For the text-containing cell, return its midpoint in (X, Y) coordinate format. 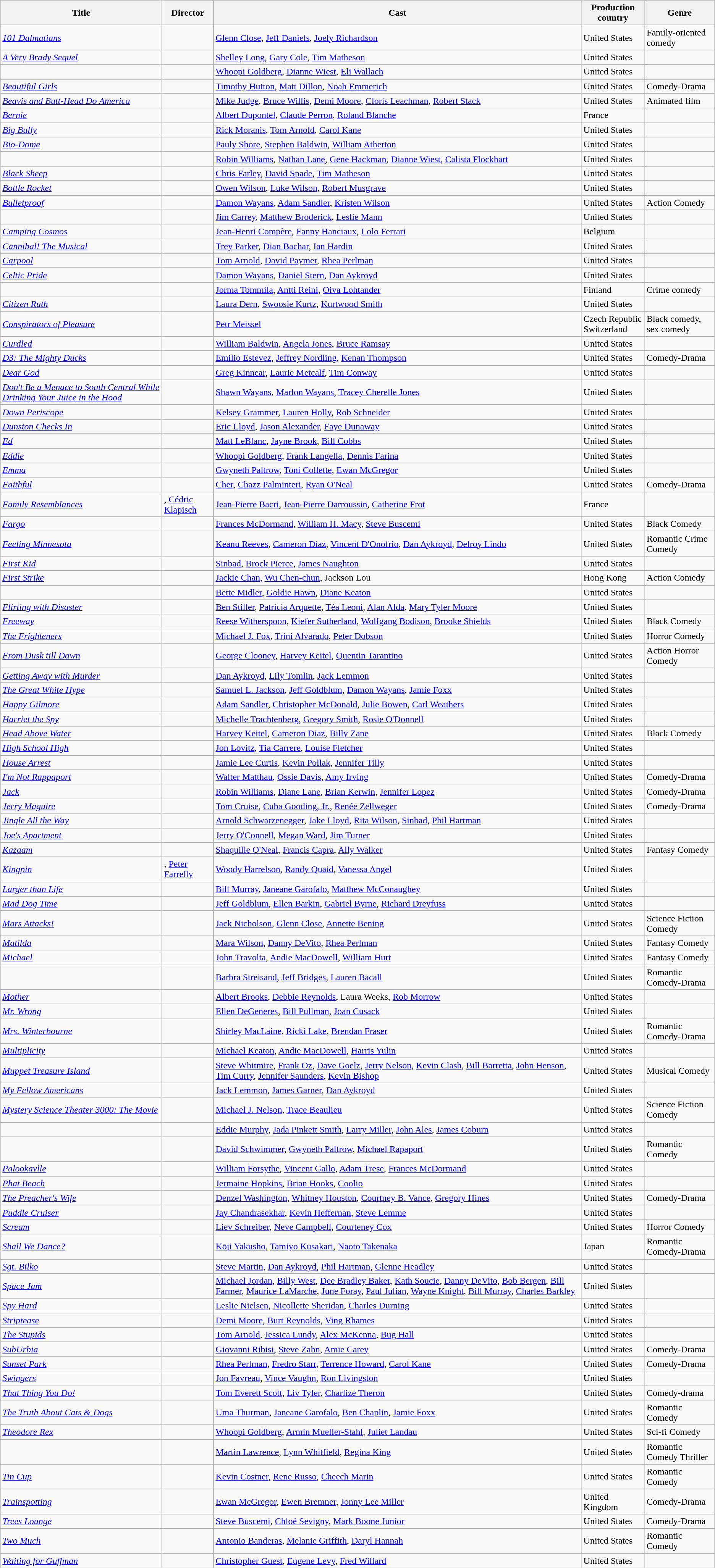
Space Jam (81, 1286)
Cher, Chazz Palminteri, Ryan O'Neal (397, 485)
Denzel Washington, Whitney Houston, Courtney B. Vance, Gregory Hines (397, 1198)
Matilda (81, 943)
Adam Sandler, Christopher McDonald, Julie Bowen, Carl Weathers (397, 704)
Musical Comedy (680, 1070)
Jon Favreau, Vince Vaughn, Ron Livingston (397, 1378)
Romantic Crime Comedy (680, 544)
Bio-Dome (81, 144)
From Dusk till Dawn (81, 656)
That Thing You Do! (81, 1393)
Trees Lounge (81, 1521)
Emilio Estevez, Jeffrey Nordling, Kenan Thompson (397, 358)
Keanu Reeves, Cameron Diaz, Vincent D'Onofrio, Dan Aykroyd, Delroy Lindo (397, 544)
Faithful (81, 485)
, Cédric Klapisch (188, 505)
Shirley MacLaine, Ricki Lake, Brendan Fraser (397, 1031)
Damon Wayans, Adam Sandler, Kristen Wilson (397, 203)
Shall We Dance? (81, 1247)
Feeling Minnesota (81, 544)
Celtic Pride (81, 275)
Jean-Henri Compère, Fanny Hanciaux, Lolo Ferrari (397, 232)
Shelley Long, Gary Cole, Tim Matheson (397, 57)
Laura Dern, Swoosie Kurtz, Kurtwood Smith (397, 304)
Robin Williams, Nathan Lane, Gene Hackman, Dianne Wiest, Calista Flockhart (397, 159)
Theodore Rex (81, 1432)
The Frighteners (81, 636)
Jingle All the Way (81, 821)
Tin Cup (81, 1476)
Jerry O'Connell, Megan Ward, Jim Turner (397, 835)
Action Horror Comedy (680, 656)
Eddie Murphy, Jada Pinkett Smith, Larry Miller, John Ales, James Coburn (397, 1129)
Demi Moore, Burt Reynolds, Ving Rhames (397, 1320)
Production country (613, 13)
Michael J. Nelson, Trace Beaulieu (397, 1110)
Japan (613, 1247)
Michael Keaton, Andie MacDowell, Harris Yulin (397, 1051)
Waiting for Guffman (81, 1561)
Happy Gilmore (81, 704)
Family Resemblances (81, 505)
Mara Wilson, Danny DeVito, Rhea Perlman (397, 943)
Two Much (81, 1541)
Head Above Water (81, 734)
Camping Cosmos (81, 232)
Title (81, 13)
Jerry Maguire (81, 806)
Giovanni Ribisi, Steve Zahn, Amie Carey (397, 1349)
Beautiful Girls (81, 86)
Multiplicity (81, 1051)
Shawn Wayans, Marlon Wayans, Tracey Cherelle Jones (397, 392)
David Schwimmer, Gwyneth Paltrow, Michael Rapaport (397, 1149)
Mr. Wrong (81, 1011)
Spy Hard (81, 1306)
Liev Schreiber, Neve Campbell, Courteney Cox (397, 1227)
Joe's Apartment (81, 835)
Phat Beach (81, 1183)
Carpool (81, 261)
Steve Martin, Dan Aykroyd, Phil Hartman, Glenne Headley (397, 1266)
A Very Brady Sequel (81, 57)
Sunset Park (81, 1364)
101 Dalmatians (81, 37)
Whoopi Goldberg, Frank Langella, Dennis Farina (397, 455)
Down Periscope (81, 412)
Puddle Cruiser (81, 1212)
Jermaine Hopkins, Brian Hooks, Coolio (397, 1183)
Sinbad, Brock Pierce, James Naughton (397, 563)
Samuel L. Jackson, Jeff Goldblum, Damon Wayans, Jamie Foxx (397, 690)
Kevin Costner, Rene Russo, Cheech Marin (397, 1476)
Jean-Pierre Bacri, Jean-Pierre Darroussin, Catherine Frot (397, 505)
First Kid (81, 563)
Family-oriented comedy (680, 37)
Jay Chandrasekhar, Kevin Heffernan, Steve Lemme (397, 1212)
SubUrbia (81, 1349)
Mystery Science Theater 3000: The Movie (81, 1110)
Muppet Treasure Island (81, 1070)
Mother (81, 997)
Steve Whitmire, Frank Oz, Dave Goelz, Jerry Nelson, Kevin Clash, Bill Barretta, John Henson, Tim Curry, Jennifer Saunders, Kevin Bishop (397, 1070)
Cannibal! The Musical (81, 246)
Black comedy, sex comedy (680, 324)
Jack Lemmon, James Garner, Dan Aykroyd (397, 1090)
Crime comedy (680, 290)
Dan Aykroyd, Lily Tomlin, Jack Lemmon (397, 675)
The Truth About Cats & Dogs (81, 1412)
Greg Kinnear, Laurie Metcalf, Tim Conway (397, 373)
I'm Not Rappaport (81, 777)
Mrs. Winterbourne (81, 1031)
Freeway (81, 621)
Don't Be a Menace to South Central While Drinking Your Juice in the Hood (81, 392)
Gwyneth Paltrow, Toni Collette, Ewan McGregor (397, 470)
Ellen DeGeneres, Bill Pullman, Joan Cusack (397, 1011)
Getting Away with Murder (81, 675)
Rick Moranis, Tom Arnold, Carol Kane (397, 130)
Beavis and Butt-Head Do America (81, 101)
Dear God (81, 373)
Mike Judge, Bruce Willis, Demi Moore, Cloris Leachman, Robert Stack (397, 101)
Genre (680, 13)
Mars Attacks! (81, 923)
Jamie Lee Curtis, Kevin Pollak, Jennifer Tilly (397, 763)
Ed (81, 441)
Eric Lloyd, Jason Alexander, Faye Dunaway (397, 426)
Eddie (81, 455)
Bernie (81, 115)
Conspirators of Pleasure (81, 324)
Jorma Tommila, Antti Reini, Oiva Lohtander (397, 290)
Christopher Guest, Eugene Levy, Fred Willard (397, 1561)
Timothy Hutton, Matt Dillon, Noah Emmerich (397, 86)
William Forsythe, Vincent Gallo, Adam Trese, Frances McDormand (397, 1169)
Barbra Streisand, Jeff Bridges, Lauren Bacall (397, 977)
Jon Lovitz, Tia Carrere, Louise Fletcher (397, 748)
High School High (81, 748)
Jackie Chan, Wu Chen-chun, Jackson Lou (397, 578)
Woody Harrelson, Randy Quaid, Vanessa Angel (397, 869)
Scream (81, 1227)
Comedy-drama (680, 1393)
Shaquille O'Neal, Francis Capra, Ally Walker (397, 850)
D3: The Mighty Ducks (81, 358)
Curdled (81, 344)
Kōji Yakusho, Tamiyo Kusakari, Naoto Takenaka (397, 1247)
Finland (613, 290)
Mad Dog Time (81, 903)
Antonio Banderas, Melanie Griffith, Daryl Hannah (397, 1541)
Arnold Schwarzenegger, Jake Lloyd, Rita Wilson, Sinbad, Phil Hartman (397, 821)
Ewan McGregor, Ewen Bremner, Jonny Lee Miller (397, 1502)
Albert Brooks, Debbie Reynolds, Laura Weeks, Rob Morrow (397, 997)
Emma (81, 470)
Cast (397, 13)
Harriet the Spy (81, 719)
Michael (81, 957)
Hong Kong (613, 578)
Director (188, 13)
Tom Arnold, Jessica Lundy, Alex McKenna, Bug Hall (397, 1335)
Romantic Comedy Thriller (680, 1452)
Sci-fi Comedy (680, 1432)
The Preacher's Wife (81, 1198)
Trainspotting (81, 1502)
Tom Everett Scott, Liv Tyler, Charlize Theron (397, 1393)
Rhea Perlman, Fredro Starr, Terrence Howard, Carol Kane (397, 1364)
Bill Murray, Janeane Garofalo, Matthew McConaughey (397, 889)
Bottle Rocket (81, 188)
William Baldwin, Angela Jones, Bruce Ramsay (397, 344)
Jim Carrey, Matthew Broderick, Leslie Mann (397, 217)
Chris Farley, David Spade, Tim Matheson (397, 173)
Tom Cruise, Cuba Gooding, Jr., Renée Zellweger (397, 806)
Tom Arnold, David Paymer, Rhea Perlman (397, 261)
Big Bully (81, 130)
Belgium (613, 232)
John Travolta, Andie MacDowell, William Hurt (397, 957)
Jack (81, 792)
Uma Thurman, Janeane Garofalo, Ben Chaplin, Jamie Foxx (397, 1412)
Owen Wilson, Luke Wilson, Robert Musgrave (397, 188)
Michael J. Fox, Trini Alvarado, Peter Dobson (397, 636)
Larger than Life (81, 889)
Ben Stiller, Patricia Arquette, Téa Leoni, Alan Alda, Mary Tyler Moore (397, 607)
Czech RepublicSwitzerland (613, 324)
Petr Meissel (397, 324)
United Kingdom (613, 1502)
Jack Nicholson, Glenn Close, Annette Bening (397, 923)
Black Sheep (81, 173)
Striptease (81, 1320)
Michelle Trachtenberg, Gregory Smith, Rosie O'Donnell (397, 719)
Citizen Ruth (81, 304)
Pauly Shore, Stephen Baldwin, William Atherton (397, 144)
Jeff Goldblum, Ellen Barkin, Gabriel Byrne, Richard Dreyfuss (397, 903)
Whoopi Goldberg, Armin Mueller-Stahl, Juliet Landau (397, 1432)
Glenn Close, Jeff Daniels, Joely Richardson (397, 37)
Dunston Checks In (81, 426)
Bulletproof (81, 203)
Animated film (680, 101)
Flirting with Disaster (81, 607)
Bette Midler, Goldie Hawn, Diane Keaton (397, 592)
Kingpin (81, 869)
Kelsey Grammer, Lauren Holly, Rob Schneider (397, 412)
Leslie Nielsen, Nicollette Sheridan, Charles Durning (397, 1306)
Walter Matthau, Ossie Davis, Amy Irving (397, 777)
Sgt. Bilko (81, 1266)
The Great White Hype (81, 690)
Harvey Keitel, Cameron Diaz, Billy Zane (397, 734)
Matt LeBlanc, Jayne Brook, Bill Cobbs (397, 441)
Damon Wayans, Daniel Stern, Dan Aykroyd (397, 275)
Albert Dupontel, Claude Perron, Roland Blanche (397, 115)
Palookavlle (81, 1169)
George Clooney, Harvey Keitel, Quentin Tarantino (397, 656)
Frances McDormand, William H. Macy, Steve Buscemi (397, 524)
Whoopi Goldberg, Dianne Wiest, Eli Wallach (397, 72)
Reese Witherspoon, Kiefer Sutherland, Wolfgang Bodison, Brooke Shields (397, 621)
The Stupids (81, 1335)
Fargo (81, 524)
Robin Williams, Diane Lane, Brian Kerwin, Jennifer Lopez (397, 792)
My Fellow Americans (81, 1090)
Steve Buscemi, Chloë Sevigny, Mark Boone Junior (397, 1521)
House Arrest (81, 763)
, Peter Farrelly (188, 869)
First Strike (81, 578)
Kazaam (81, 850)
Swingers (81, 1378)
Trey Parker, Dian Bachar, Ian Hardin (397, 246)
Martin Lawrence, Lynn Whitfield, Regina King (397, 1452)
